Pinpoint the cell where the given text exists, returning its [X, Y] midpoint coordinate. 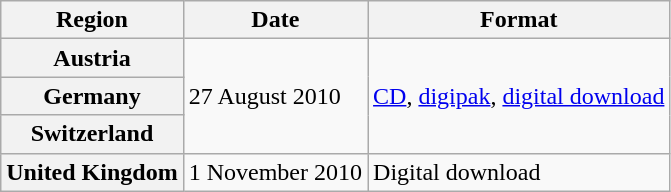
United Kingdom [92, 172]
CD, digipak, digital download [519, 96]
Switzerland [92, 134]
Format [519, 20]
Digital download [519, 172]
Date [275, 20]
Region [92, 20]
27 August 2010 [275, 96]
1 November 2010 [275, 172]
Austria [92, 58]
Germany [92, 96]
